Determine the (X, Y) coordinate at the center of the cell enclosing the given text.  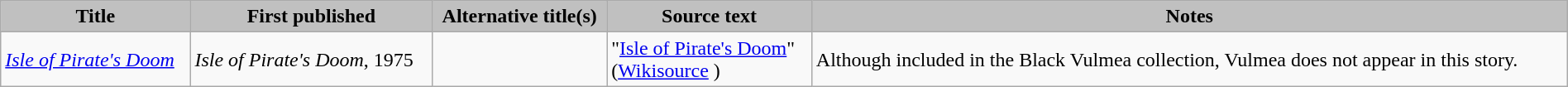
First published (311, 17)
Notes (1189, 17)
Title (96, 17)
Although included in the Black Vulmea collection, Vulmea does not appear in this story. (1189, 60)
Alternative title(s) (519, 17)
"Isle of Pirate's Doom" (Wikisource ) (710, 60)
Isle of Pirate's Doom, 1975 (311, 60)
Source text (710, 17)
Isle of Pirate's Doom (96, 60)
